Scan for the cell matching the given text and deliver its (x, y) coordinate at center. 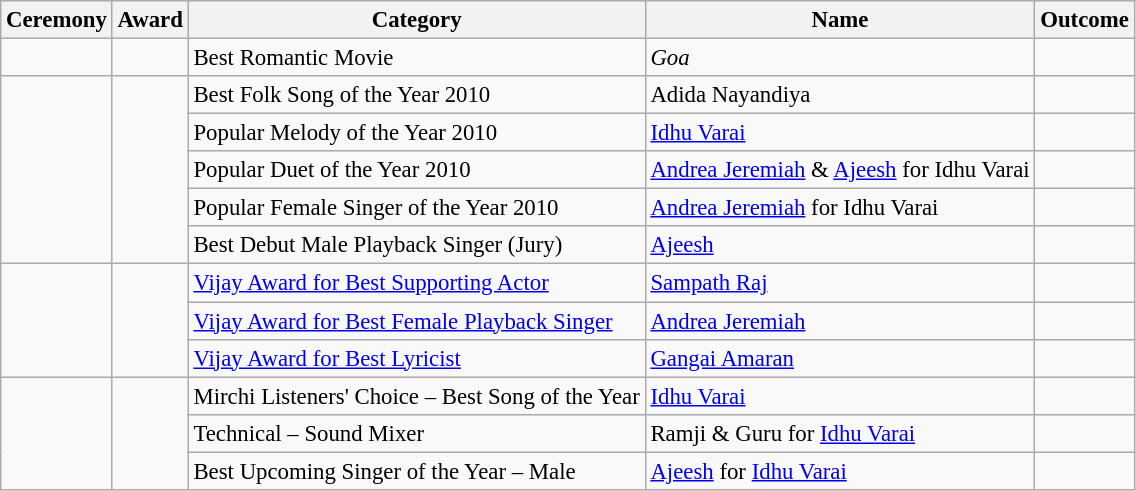
Ramji & Guru for Idhu Varai (840, 433)
Ajeesh for Idhu Varai (840, 471)
Popular Melody of the Year 2010 (416, 133)
Mirchi Listeners' Choice – Best Song of the Year (416, 396)
Technical – Sound Mixer (416, 433)
Ajeesh (840, 245)
Name (840, 20)
Vijay Award for Best Supporting Actor (416, 283)
Vijay Award for Best Lyricist (416, 358)
Popular Female Singer of the Year 2010 (416, 208)
Andrea Jeremiah & Ajeesh for Idhu Varai (840, 170)
Outcome (1084, 20)
Best Romantic Movie (416, 58)
Sampath Raj (840, 283)
Gangai Amaran (840, 358)
Andrea Jeremiah for Idhu Varai (840, 208)
Category (416, 20)
Vijay Award for Best Female Playback Singer (416, 321)
Ceremony (56, 20)
Best Folk Song of the Year 2010 (416, 95)
Popular Duet of the Year 2010 (416, 170)
Adida Nayandiya (840, 95)
Goa (840, 58)
Best Debut Male Playback Singer (Jury) (416, 245)
Award (150, 20)
Best Upcoming Singer of the Year – Male (416, 471)
Andrea Jeremiah (840, 321)
